Scan for the cell matching the given text and deliver its [X, Y] coordinate at center. 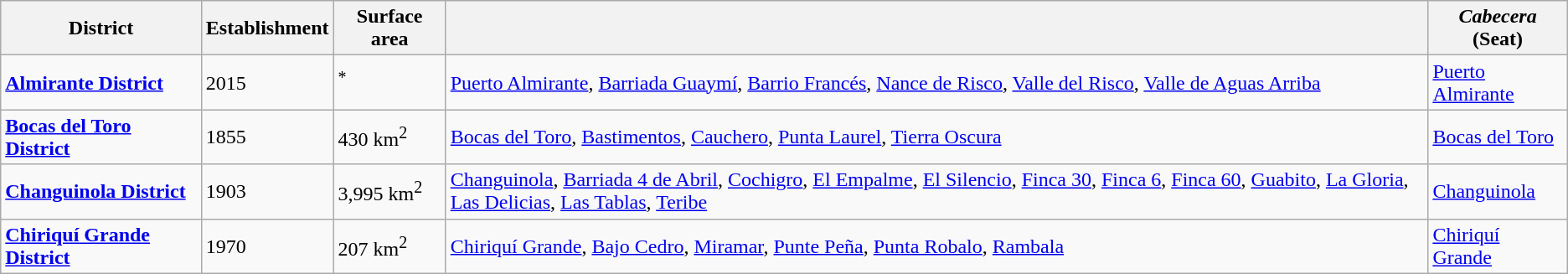
Puerto Almirante, Barriada Guaymí, Barrio Francés, Nance de Risco, Valle del Risco, Valle de Aguas Arriba [936, 82]
Chiriquí Grande [1498, 246]
Establishment [267, 28]
1855 [267, 137]
Bocas del Toro, Bastimentos, Cauchero, Punta Laurel, Tierra Oscura [936, 137]
* [389, 82]
Cabecera (Seat) [1498, 28]
1970 [267, 246]
Puerto Almirante [1498, 82]
Changuinola District [101, 191]
Bocas del Toro [1498, 137]
District [101, 28]
207 km2 [389, 246]
Surface area [389, 28]
Chiriquí Grande District [101, 246]
Almirante District [101, 82]
Changuinola [1498, 191]
1903 [267, 191]
Bocas del Toro District [101, 137]
430 km2 [389, 137]
Chiriquí Grande, Bajo Cedro, Miramar, Punte Peña, Punta Robalo, Rambala [936, 246]
3,995 km2 [389, 191]
2015 [267, 82]
